Return the (x, y) coordinate for the center point of the cell that contains the specified text.  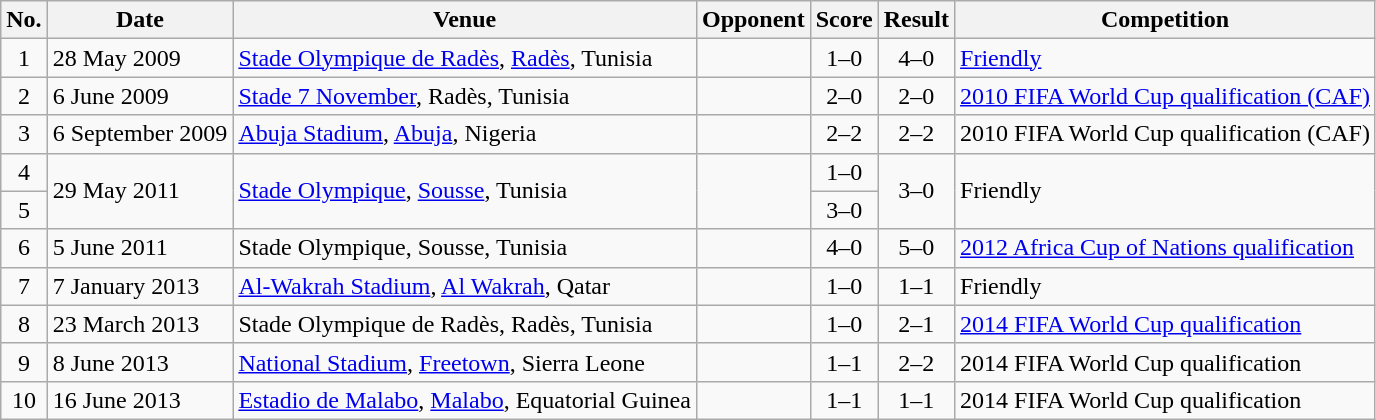
2012 Africa Cup of Nations qualification (1166, 248)
National Stadium, Freetown, Sierra Leone (465, 362)
23 March 2013 (140, 324)
4 (24, 172)
28 May 2009 (140, 58)
Venue (465, 20)
8 (24, 324)
5 (24, 210)
5–0 (916, 248)
29 May 2011 (140, 191)
1 (24, 58)
Abuja Stadium, Abuja, Nigeria (465, 134)
9 (24, 362)
16 June 2013 (140, 400)
8 June 2013 (140, 362)
3 (24, 134)
Opponent (753, 20)
6 (24, 248)
Al-Wakrah Stadium, Al Wakrah, Qatar (465, 286)
10 (24, 400)
Competition (1166, 20)
Stade 7 November, Radès, Tunisia (465, 96)
Estadio de Malabo, Malabo, Equatorial Guinea (465, 400)
Result (916, 20)
6 June 2009 (140, 96)
Date (140, 20)
Score (844, 20)
7 (24, 286)
5 June 2011 (140, 248)
6 September 2009 (140, 134)
2–1 (916, 324)
No. (24, 20)
7 January 2013 (140, 286)
2 (24, 96)
